Determine the (X, Y) coordinate at the center of the cell enclosing the given text.  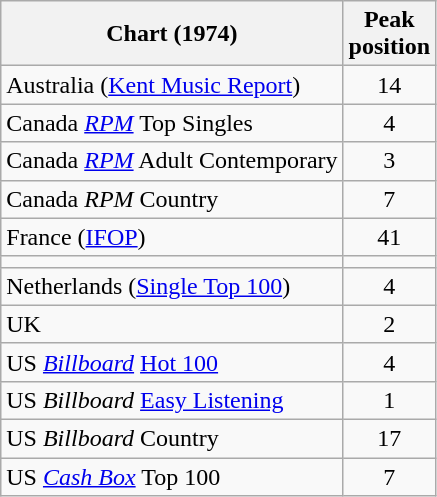
France (IFOP) (172, 237)
1 (389, 400)
Canada RPM Top Singles (172, 123)
17 (389, 438)
Australia (Kent Music Report) (172, 85)
Canada RPM Adult Contemporary (172, 161)
US Billboard Hot 100 (172, 362)
14 (389, 85)
Chart (1974) (172, 34)
US Billboard Country (172, 438)
Canada RPM Country (172, 199)
US Billboard Easy Listening (172, 400)
41 (389, 237)
UK (172, 324)
2 (389, 324)
3 (389, 161)
Peakposition (389, 34)
US Cash Box Top 100 (172, 477)
Netherlands (Single Top 100) (172, 286)
